Find where the given text appears and provide that cell's center as [X, Y] coordinate. 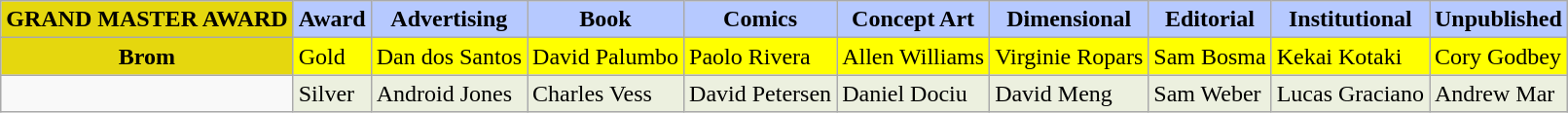
David Petersen [761, 94]
Paolo Rivera [761, 56]
Unpublished [1498, 19]
Book [605, 19]
Gold [332, 56]
Brom [147, 56]
Award [332, 19]
Concept Art [913, 19]
Charles Vess [605, 94]
Kekai Kotaki [1350, 56]
Daniel Dociu [913, 94]
Silver [332, 94]
Sam Weber [1210, 94]
Virginie Ropars [1069, 56]
Comics [761, 19]
Android Jones [449, 94]
David Meng [1069, 94]
Editorial [1210, 19]
Institutional [1350, 19]
GRAND MASTER AWARD [147, 19]
Cory Godbey [1498, 56]
Sam Bosma [1210, 56]
Advertising [449, 19]
Allen Williams [913, 56]
Dimensional [1069, 19]
David Palumbo [605, 56]
Lucas Graciano [1350, 94]
Andrew Mar [1498, 94]
Dan dos Santos [449, 56]
